Provide the [x, y] coordinate of the cell's center where the given text is located.  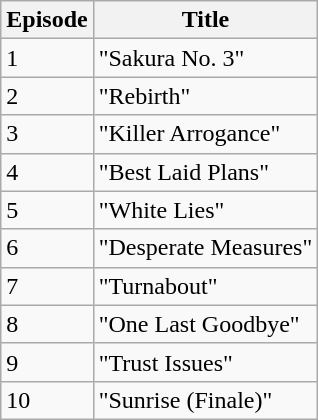
"White Lies" [206, 210]
10 [47, 400]
7 [47, 286]
"One Last Goodbye" [206, 324]
6 [47, 248]
"Desperate Measures" [206, 248]
"Killer Arrogance" [206, 134]
"Turnabout" [206, 286]
"Trust Issues" [206, 362]
4 [47, 172]
"Rebirth" [206, 96]
1 [47, 58]
2 [47, 96]
"Sakura No. 3" [206, 58]
Episode [47, 20]
"Best Laid Plans" [206, 172]
Title [206, 20]
9 [47, 362]
5 [47, 210]
"Sunrise (Finale)" [206, 400]
3 [47, 134]
8 [47, 324]
